Extract the (X, Y) coordinate from the center of the cell holding the provided text.  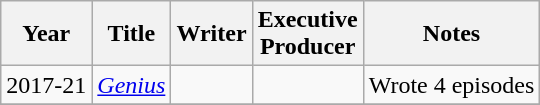
Writer (212, 34)
Genius (132, 85)
Year (46, 34)
Notes (452, 34)
Wrote 4 episodes (452, 85)
Title (132, 34)
ExecutiveProducer (308, 34)
2017-21 (46, 85)
